Output the [x, y] coordinate of the center of the cell containing the given text.  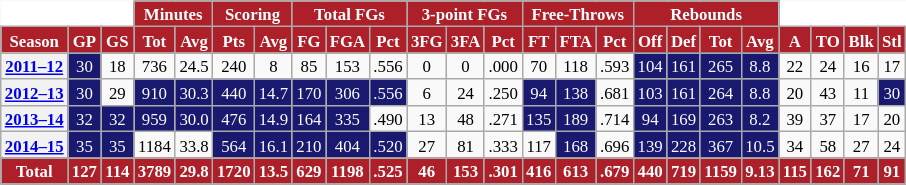
240 [234, 66]
2013–14 [34, 119]
.301 [503, 171]
85 [308, 66]
404 [348, 145]
1184 [155, 145]
29.8 [194, 171]
162 [828, 171]
13.5 [274, 171]
10.5 [760, 145]
Rebounds [706, 14]
959 [155, 119]
43 [828, 93]
564 [234, 145]
629 [308, 171]
.520 [388, 145]
29 [117, 93]
.681 [615, 93]
22 [795, 66]
103 [650, 93]
3-point FGs [464, 14]
3789 [155, 171]
91 [892, 171]
A [795, 40]
.490 [388, 119]
189 [576, 119]
30.0 [194, 119]
GP [84, 40]
104 [650, 66]
.333 [503, 145]
306 [348, 93]
3FG [427, 40]
11 [860, 93]
Minutes [174, 14]
1720 [234, 171]
114 [117, 171]
39 [795, 119]
.271 [503, 119]
910 [155, 93]
48 [466, 119]
81 [466, 145]
139 [650, 145]
.714 [615, 119]
168 [576, 145]
Pts [234, 40]
FT [538, 40]
8 [274, 66]
FGA [348, 40]
127 [84, 171]
Off [650, 40]
58 [828, 145]
6 [427, 93]
.679 [615, 171]
33.8 [194, 145]
70 [538, 66]
210 [308, 145]
2011–12 [34, 66]
613 [576, 171]
9.13 [760, 171]
13 [427, 119]
416 [538, 171]
GS [117, 40]
.525 [388, 171]
16.1 [274, 145]
264 [720, 93]
Stl [892, 40]
Season [34, 40]
1159 [720, 171]
138 [576, 93]
367 [720, 145]
1198 [348, 171]
14.7 [274, 93]
Total FGs [350, 14]
FTA [576, 40]
18 [117, 66]
.000 [503, 66]
37 [828, 119]
2014–15 [34, 145]
335 [348, 119]
263 [720, 119]
476 [234, 119]
719 [684, 171]
Scoring [252, 14]
.696 [615, 145]
170 [308, 93]
30.3 [194, 93]
Total [34, 171]
16 [860, 66]
Free-Throws [578, 14]
265 [720, 66]
115 [795, 171]
3FA [466, 40]
118 [576, 66]
Blk [860, 40]
FG [308, 40]
135 [538, 119]
736 [155, 66]
228 [684, 145]
2012–13 [34, 93]
34 [795, 145]
TO [828, 40]
24.5 [194, 66]
169 [684, 119]
Def [684, 40]
164 [308, 119]
46 [427, 171]
.593 [615, 66]
.250 [503, 93]
117 [538, 145]
8.2 [760, 119]
14.9 [274, 119]
71 [860, 171]
